Find where the given text appears and provide that cell's center as [X, Y] coordinate. 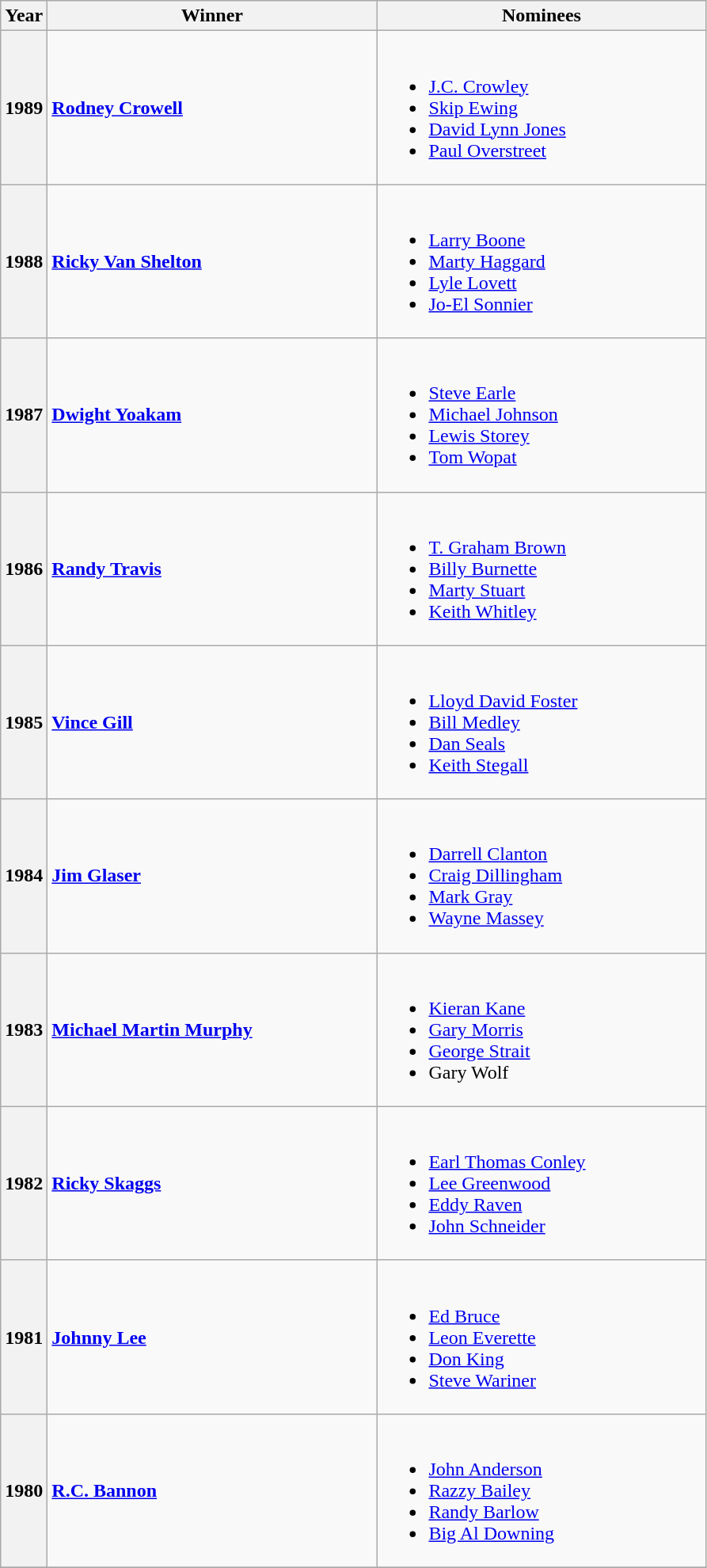
J.C. CrowleySkip EwingDavid Lynn JonesPaul Overstreet [542, 108]
1983 [24, 1029]
Larry BooneMarty HaggardLyle LovettJo-El Sonnier [542, 261]
1980 [24, 1490]
Earl Thomas ConleyLee GreenwoodEddy RavenJohn Schneider [542, 1183]
Ed BruceLeon EveretteDon KingSteve Wariner [542, 1337]
1987 [24, 415]
Vince Gill [212, 722]
1985 [24, 722]
Lloyd David FosterBill MedleyDan SealsKeith Stegall [542, 722]
Year [24, 16]
Jim Glaser [212, 876]
1988 [24, 261]
Dwight Yoakam [212, 415]
Ricky Skaggs [212, 1183]
T. Graham BrownBilly BurnetteMarty StuartKeith Whitley [542, 569]
Winner [212, 16]
Ricky Van Shelton [212, 261]
Michael Martin Murphy [212, 1029]
Nominees [542, 16]
1981 [24, 1337]
John AndersonRazzy BaileyRandy BarlowBig Al Downing [542, 1490]
1984 [24, 876]
1989 [24, 108]
Kieran KaneGary MorrisGeorge StraitGary Wolf [542, 1029]
Darrell ClantonCraig DillinghamMark GrayWayne Massey [542, 876]
1982 [24, 1183]
Randy Travis [212, 569]
R.C. Bannon [212, 1490]
1986 [24, 569]
Rodney Crowell [212, 108]
Steve EarleMichael JohnsonLewis StoreyTom Wopat [542, 415]
Johnny Lee [212, 1337]
